Pinpoint the cell where the given text exists, returning its [x, y] midpoint coordinate. 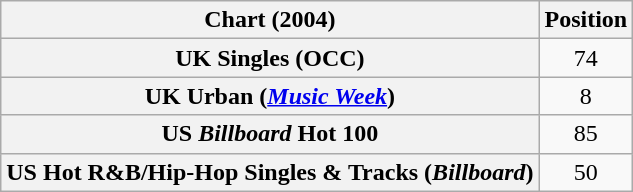
UK Urban (Music Week) [270, 96]
85 [586, 134]
US Billboard Hot 100 [270, 134]
US Hot R&B/Hip-Hop Singles & Tracks (Billboard) [270, 172]
Chart (2004) [270, 20]
Position [586, 20]
UK Singles (OCC) [270, 58]
8 [586, 96]
50 [586, 172]
74 [586, 58]
